Scan for the cell matching the given text and deliver its [x, y] coordinate at center. 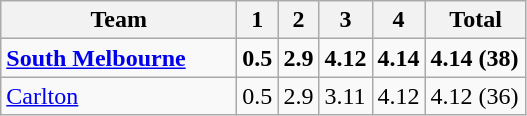
3.11 [346, 96]
Total [476, 20]
4 [398, 20]
4.14 (38) [476, 58]
South Melbourne [119, 58]
1 [258, 20]
4.14 [398, 58]
2 [298, 20]
Carlton [119, 96]
Team [119, 20]
3 [346, 20]
4.12 (36) [476, 96]
